From the cell containing the given text, extract its center point as [x, y] coordinate. 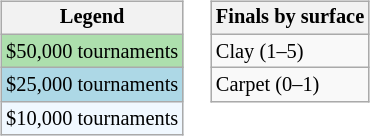
$25,000 tournaments [92, 85]
$10,000 tournaments [92, 119]
Finals by surface [290, 18]
Carpet (0–1) [290, 85]
Legend [92, 18]
Clay (1–5) [290, 51]
$50,000 tournaments [92, 51]
